Search for the cell housing the specified text and yield its [X, Y] center coordinate. 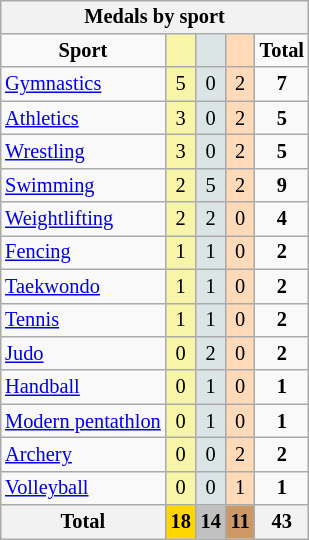
Judo [82, 354]
Tennis [82, 320]
Modern pentathlon [82, 421]
Archery [82, 455]
Weightlifting [82, 219]
Wrestling [82, 152]
Athletics [82, 118]
18 [181, 522]
4 [282, 219]
43 [282, 522]
9 [282, 185]
Medals by sport [154, 17]
Fencing [82, 253]
Gymnastics [82, 84]
14 [211, 522]
Volleyball [82, 488]
11 [240, 522]
7 [282, 84]
Sport [82, 51]
Swimming [82, 185]
Handball [82, 387]
Taekwondo [82, 286]
